Detect which cell encompasses the target text, then output its [X, Y] center coordinate. 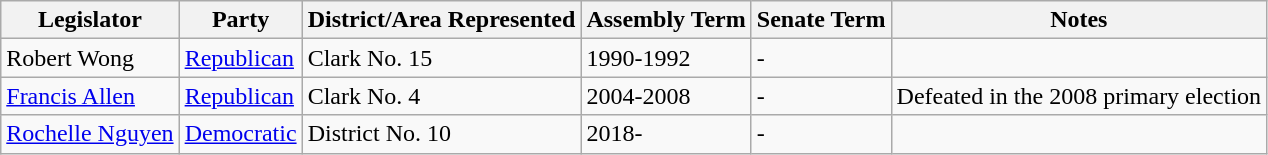
2018- [666, 134]
Party [240, 20]
Robert Wong [90, 58]
Rochelle Nguyen [90, 134]
Francis Allen [90, 96]
2004-2008 [666, 96]
Notes [1079, 20]
1990-1992 [666, 58]
Defeated in the 2008 primary election [1079, 96]
District No. 10 [442, 134]
Clark No. 4 [442, 96]
Democratic [240, 134]
Clark No. 15 [442, 58]
District/Area Represented [442, 20]
Assembly Term [666, 20]
Legislator [90, 20]
Senate Term [821, 20]
